Extract the (x, y) coordinate from the center of the cell holding the provided text.  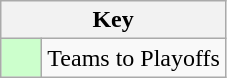
Key (114, 20)
Teams to Playoffs (134, 58)
